Search for the cell housing the specified text and yield its (x, y) center coordinate. 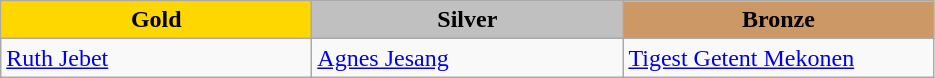
Gold (156, 20)
Agnes Jesang (468, 58)
Silver (468, 20)
Bronze (778, 20)
Tigest Getent Mekonen (778, 58)
Ruth Jebet (156, 58)
